Search for the cell housing the specified text and yield its (x, y) center coordinate. 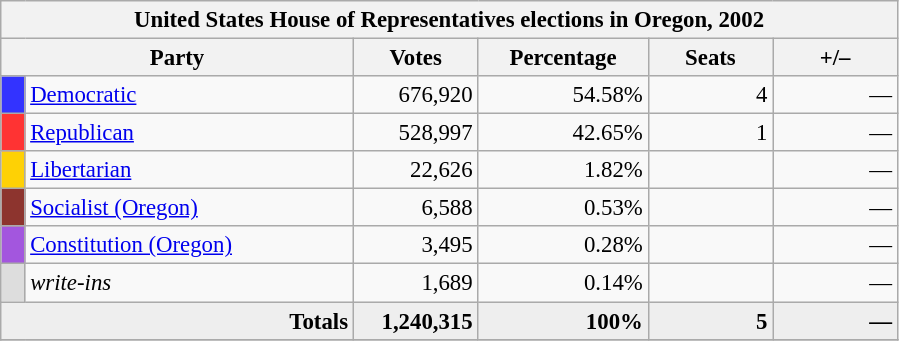
0.53% (563, 208)
Percentage (563, 58)
4 (710, 95)
Constitution (Oregon) (189, 245)
1,240,315 (416, 321)
Republican (189, 133)
528,997 (416, 133)
Totals (178, 321)
Votes (416, 58)
Socialist (Oregon) (189, 208)
1 (710, 133)
Libertarian (189, 170)
1.82% (563, 170)
22,626 (416, 170)
United States House of Representatives elections in Oregon, 2002 (450, 20)
6,588 (416, 208)
42.65% (563, 133)
write-ins (189, 283)
0.28% (563, 245)
100% (563, 321)
5 (710, 321)
1,689 (416, 283)
+/– (836, 58)
54.58% (563, 95)
676,920 (416, 95)
Democratic (189, 95)
0.14% (563, 283)
Seats (710, 58)
Party (178, 58)
3,495 (416, 245)
